Extract the (x, y) coordinate from the center of the cell holding the provided text.  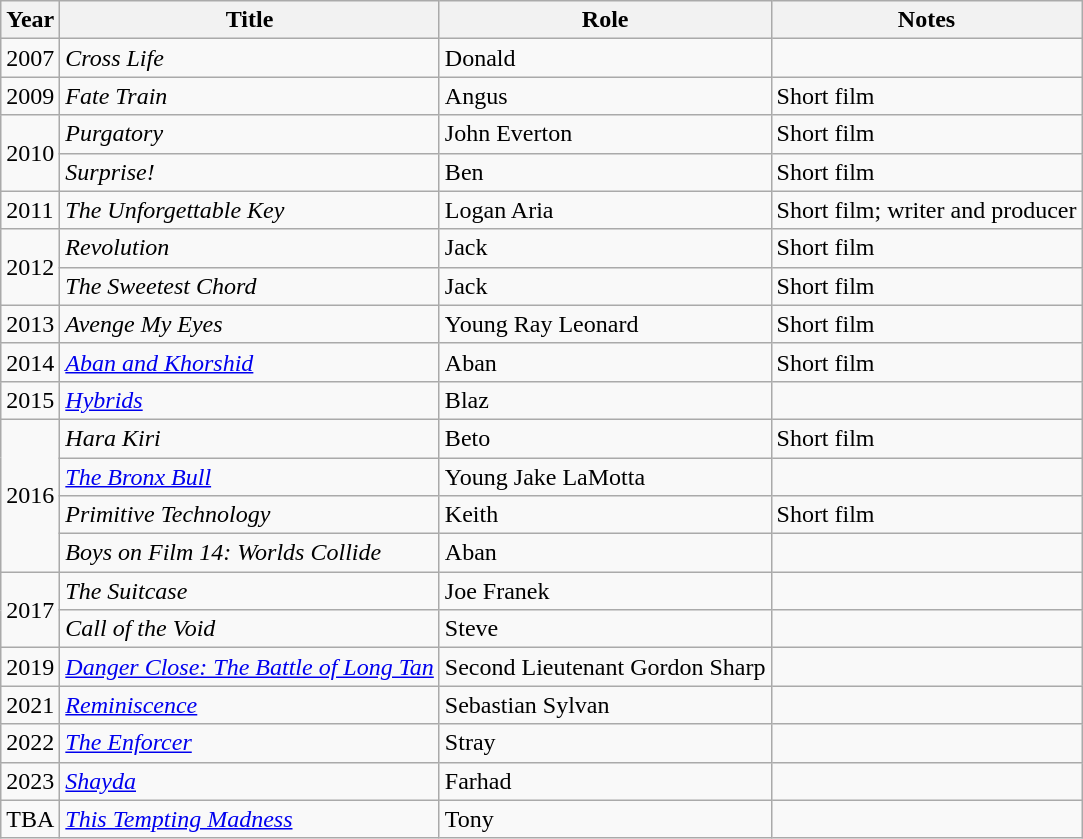
The Sweetest Chord (250, 286)
Revolution (250, 248)
Boys on Film 14: Worlds Collide (250, 553)
2011 (30, 210)
Second Lieutenant Gordon Sharp (605, 667)
Call of the Void (250, 629)
Tony (605, 819)
Sebastian Sylvan (605, 705)
Donald (605, 58)
2016 (30, 495)
Primitive Technology (250, 515)
Young Ray Leonard (605, 324)
Purgatory (250, 134)
Angus (605, 96)
2021 (30, 705)
Steve (605, 629)
2017 (30, 610)
Title (250, 20)
2012 (30, 267)
Joe Franek (605, 591)
Logan Aria (605, 210)
2013 (30, 324)
2007 (30, 58)
Danger Close: The Battle of Long Tan (250, 667)
Cross Life (250, 58)
Hybrids (250, 400)
Keith (605, 515)
2015 (30, 400)
The Suitcase (250, 591)
Young Jake LaMotta (605, 477)
2010 (30, 153)
2019 (30, 667)
2009 (30, 96)
The Unforgettable Key (250, 210)
Aban and Khorshid (250, 362)
Shayda (250, 781)
2023 (30, 781)
Farhad (605, 781)
Beto (605, 438)
Avenge My Eyes (250, 324)
Stray (605, 743)
Role (605, 20)
Surprise! (250, 172)
Blaz (605, 400)
TBA (30, 819)
Hara Kiri (250, 438)
This Tempting Madness (250, 819)
Reminiscence (250, 705)
The Bronx Bull (250, 477)
Fate Train (250, 96)
Short film; writer and producer (926, 210)
2014 (30, 362)
John Everton (605, 134)
Ben (605, 172)
The Enforcer (250, 743)
Notes (926, 20)
Year (30, 20)
2022 (30, 743)
